From the cell containing the given text, extract its center point as (x, y) coordinate. 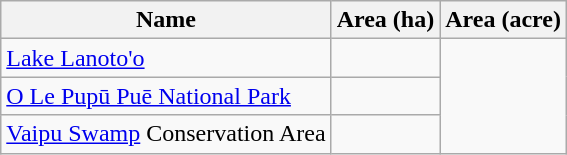
Name (166, 20)
Vaipu Swamp Conservation Area (166, 134)
Area (acre) (504, 20)
Area (ha) (386, 20)
O Le Pupū Puē National Park (166, 96)
Lake Lanoto'o (166, 58)
